Locate the cell with the specified text and output its (X, Y) center coordinate. 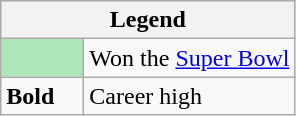
Won the Super Bowl (190, 58)
Legend (148, 20)
Bold (42, 96)
Career high (190, 96)
